Capture the cell that displays the provided text and extract its (X, Y) central coordinate. 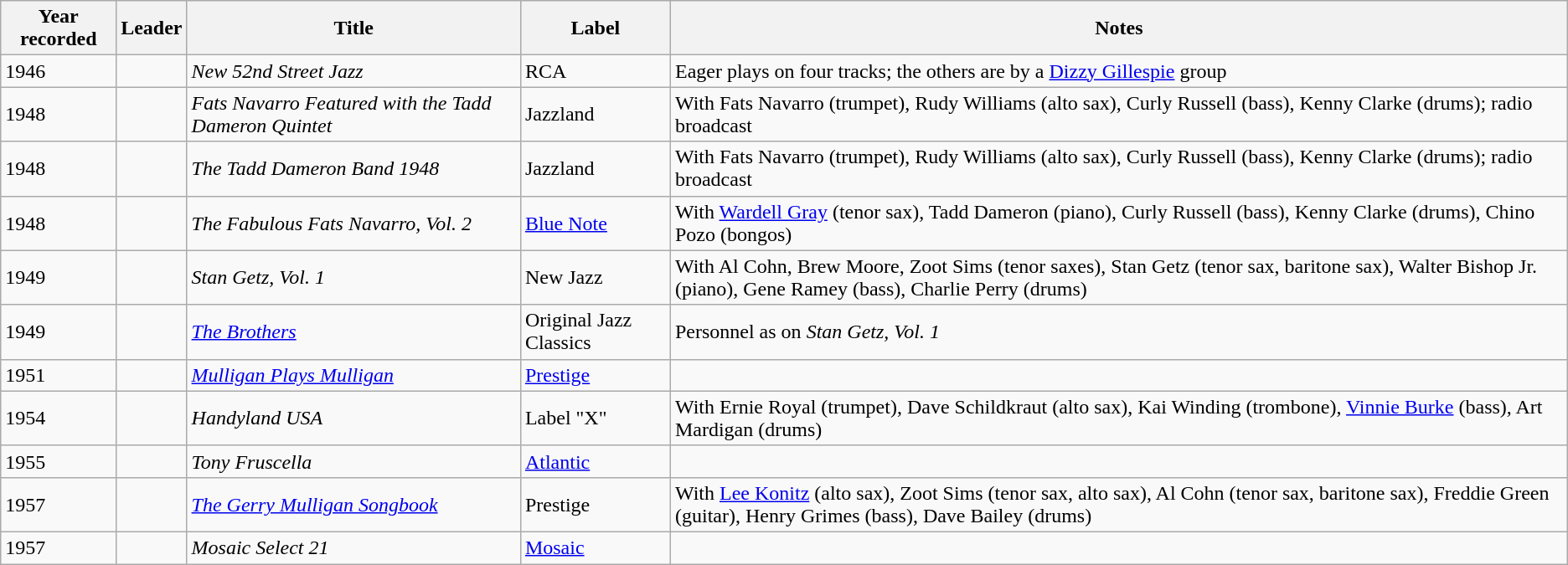
Label "X" (595, 419)
Original Jazz Classics (595, 331)
Personnel as on Stan Getz, Vol. 1 (1119, 331)
Handyland USA (353, 419)
Notes (1119, 28)
RCA (595, 71)
Blue Note (595, 223)
Mulligan Plays Mulligan (353, 375)
Title (353, 28)
The Gerry Mulligan Songbook (353, 504)
New 52nd Street Jazz (353, 71)
Leader (152, 28)
Stan Getz, Vol. 1 (353, 278)
With Ernie Royal (trumpet), Dave Schildkraut (alto sax), Kai Winding (trombone), Vinnie Burke (bass), Art Mardigan (drums) (1119, 419)
With Wardell Gray (tenor sax), Tadd Dameron (piano), Curly Russell (bass), Kenny Clarke (drums), Chino Pozo (bongos) (1119, 223)
1946 (59, 71)
The Tadd Dameron Band 1948 (353, 169)
New Jazz (595, 278)
1954 (59, 419)
Mosaic Select 21 (353, 547)
Year recorded (59, 28)
The Brothers (353, 331)
Fats Navarro Featured with the Tadd Dameron Quintet (353, 114)
Atlantic (595, 461)
Eager plays on four tracks; the others are by a Dizzy Gillespie group (1119, 71)
The Fabulous Fats Navarro, Vol. 2 (353, 223)
1951 (59, 375)
Mosaic (595, 547)
Tony Fruscella (353, 461)
1955 (59, 461)
Label (595, 28)
